Locate the cell with the specified text and output its (x, y) center coordinate. 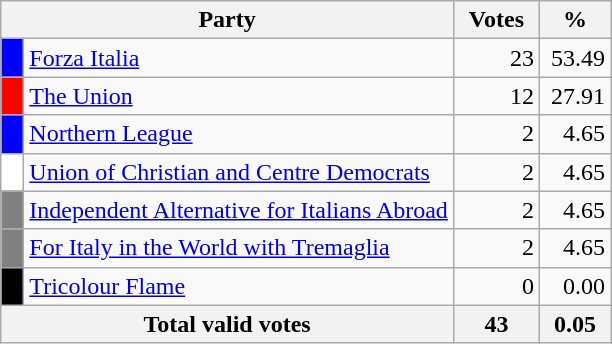
Tricolour Flame (239, 286)
43 (496, 324)
Votes (496, 20)
Forza Italia (239, 58)
Independent Alternative for Italians Abroad (239, 210)
0.05 (574, 324)
0.00 (574, 286)
Total valid votes (228, 324)
Northern League (239, 134)
0 (496, 286)
12 (496, 96)
Union of Christian and Centre Democrats (239, 172)
27.91 (574, 96)
53.49 (574, 58)
% (574, 20)
The Union (239, 96)
23 (496, 58)
Party (228, 20)
For Italy in the World with Tremaglia (239, 248)
